From the cell containing the given text, extract its center point as (X, Y) coordinate. 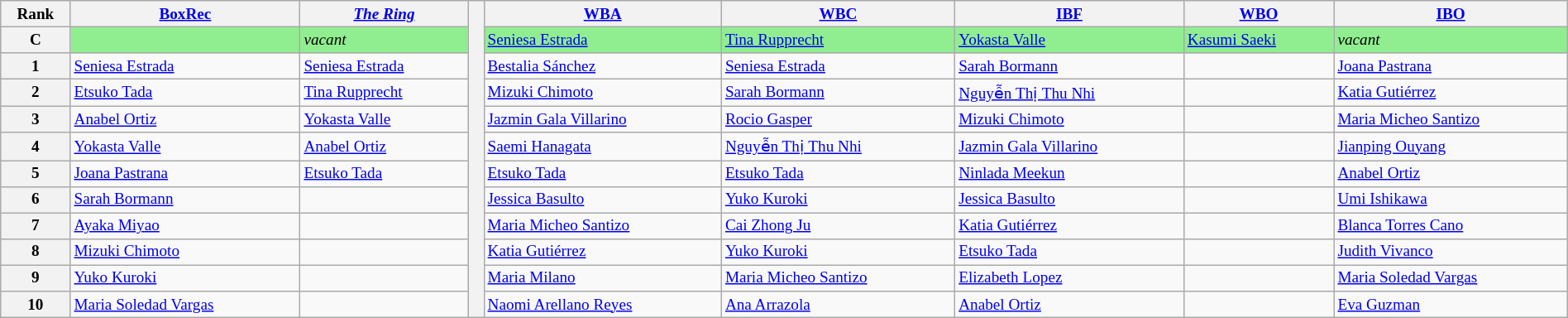
Ninlada Meekun (1070, 173)
3 (36, 120)
Eva Guzman (1451, 305)
Kasumi Saeki (1259, 40)
Rank (36, 14)
Naomi Arellano Reyes (602, 305)
2 (36, 93)
IBO (1451, 14)
IBF (1070, 14)
10 (36, 305)
Judith Vivanco (1451, 252)
Saemi Hanagata (602, 146)
1 (36, 66)
BoxRec (185, 14)
Elizabeth Lopez (1070, 278)
The Ring (384, 14)
WBC (838, 14)
4 (36, 146)
6 (36, 200)
Jianping Ouyang (1451, 146)
Umi Ishikawa (1451, 200)
WBA (602, 14)
Cai Zhong Ju (838, 226)
Rocio Gasper (838, 120)
WBO (1259, 14)
5 (36, 173)
Ana Arrazola (838, 305)
8 (36, 252)
Ayaka Miyao (185, 226)
9 (36, 278)
C (36, 40)
Maria Milano (602, 278)
Blanca Torres Cano (1451, 226)
7 (36, 226)
Bestalia Sánchez (602, 66)
